Output the [x, y] coordinate of the center of the cell containing the given text.  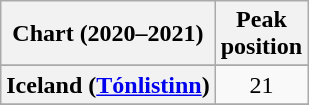
Chart (2020–2021) [108, 34]
Peakposition [261, 34]
Iceland (Tónlistinn) [108, 85]
21 [261, 85]
